Extract the (x, y) coordinate from the center of the cell holding the provided text.  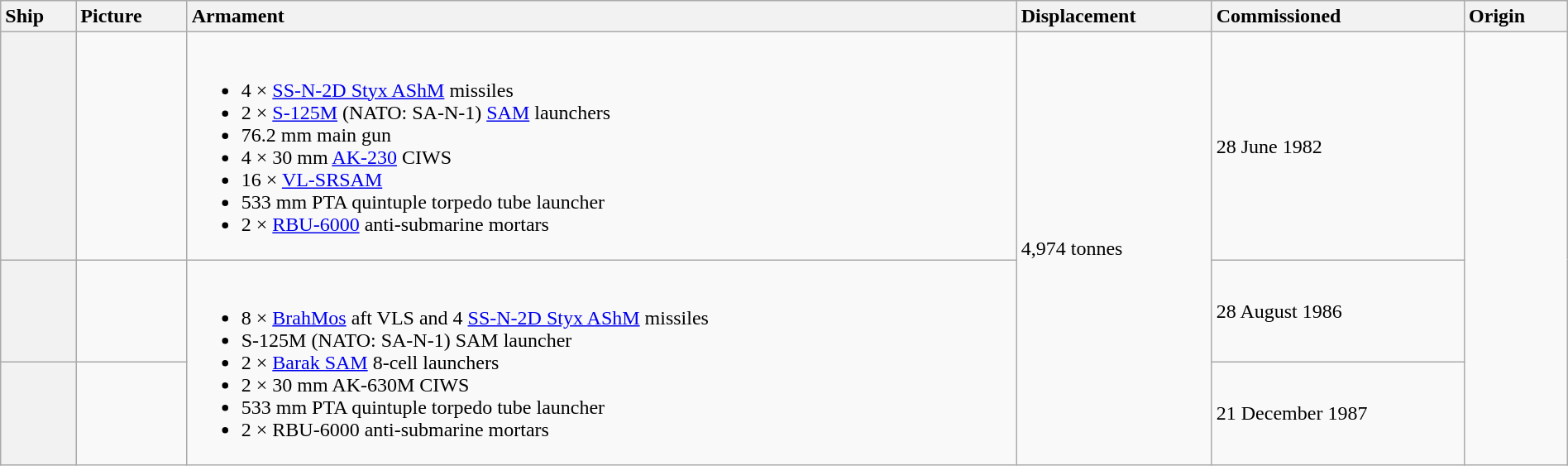
Origin (1517, 17)
Armament (602, 17)
Ship (38, 17)
4,974 tonnes (1114, 248)
21 December 1987 (1338, 414)
Picture (131, 17)
28 June 1982 (1338, 146)
Commissioned (1338, 17)
28 August 1986 (1338, 311)
Displacement (1114, 17)
